Determine the (x, y) coordinate at the center of the cell enclosing the given text.  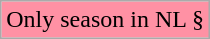
Only season in NL § (106, 20)
